Extract the [x, y] coordinate from the center of the cell holding the provided text.  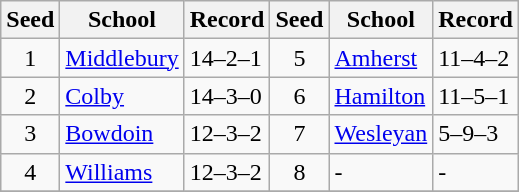
11–5–1 [476, 96]
Williams [122, 172]
8 [300, 172]
Colby [122, 96]
Hamilton [381, 96]
Amherst [381, 58]
4 [30, 172]
1 [30, 58]
Bowdoin [122, 134]
14–2–1 [227, 58]
7 [300, 134]
2 [30, 96]
3 [30, 134]
5–9–3 [476, 134]
Wesleyan [381, 134]
5 [300, 58]
14–3–0 [227, 96]
Middlebury [122, 58]
6 [300, 96]
11–4–2 [476, 58]
